From the cell containing the given text, extract its center point as (X, Y) coordinate. 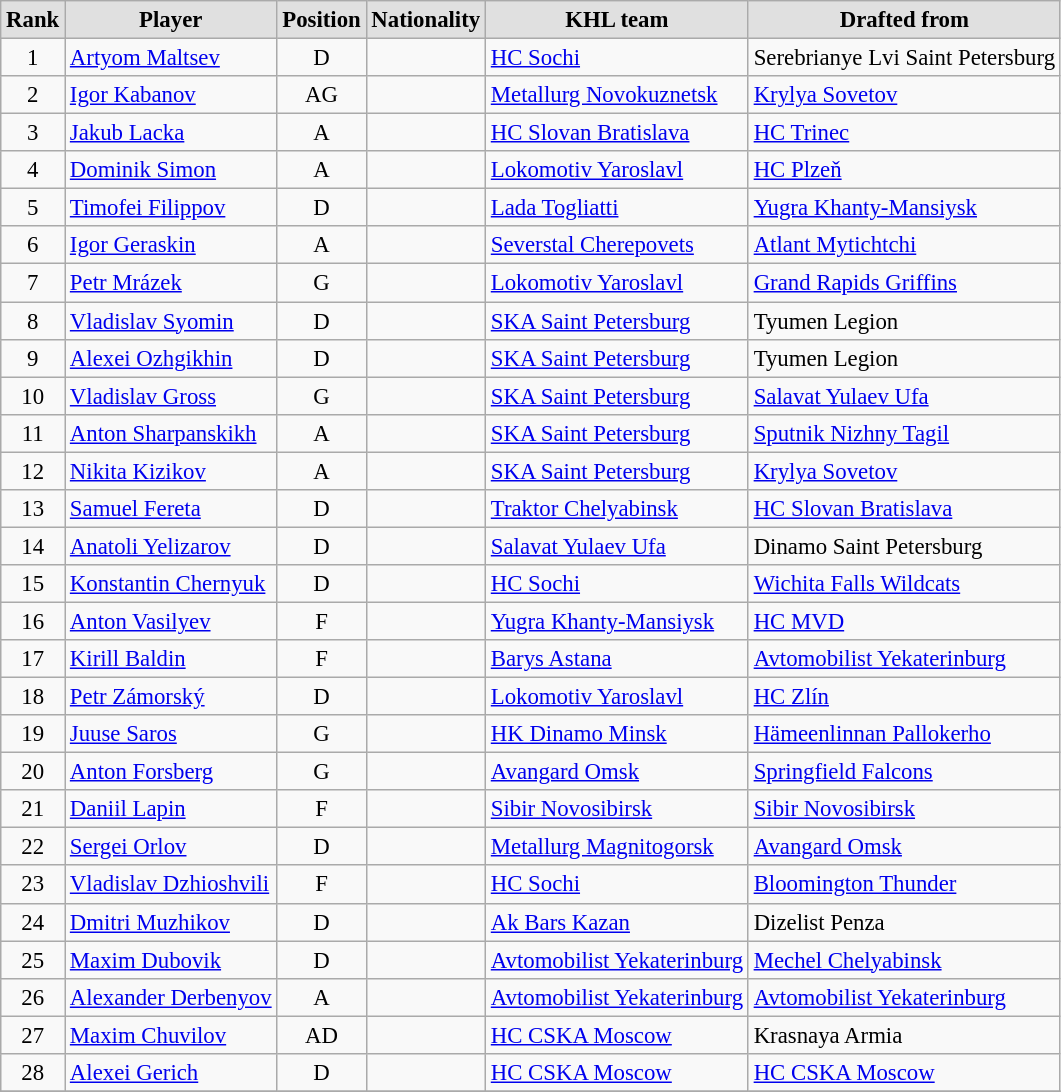
HC Zlín (904, 697)
Jakub Lacka (171, 133)
Atlant Mytichtchi (904, 245)
28 (33, 1073)
18 (33, 697)
2 (33, 95)
14 (33, 546)
Mechel Chelyabinsk (904, 960)
Alexander Derbenyov (171, 997)
Alexei Gerich (171, 1073)
Anton Vasilyev (171, 621)
Timofei Filippov (171, 208)
21 (33, 809)
Barys Astana (616, 659)
Igor Geraskin (171, 245)
10 (33, 396)
Grand Rapids Griffins (904, 283)
27 (33, 1035)
Serebrianye Lvi Saint Petersburg (904, 58)
Player (171, 20)
Konstantin Chernyuk (171, 584)
11 (33, 433)
Springfield Falcons (904, 772)
5 (33, 208)
Dizelist Penza (904, 922)
3 (33, 133)
26 (33, 997)
Sergei Orlov (171, 847)
22 (33, 847)
Petr Zámorský (171, 697)
24 (33, 922)
Igor Kabanov (171, 95)
KHL team (616, 20)
Nikita Kizikov (171, 471)
Hämeenlinnan Pallokerho (904, 734)
Lada Togliatti (616, 208)
Petr Mrázek (171, 283)
Dinamo Saint Petersburg (904, 546)
7 (33, 283)
HC Trinec (904, 133)
Vladislav Syomin (171, 321)
Samuel Fereta (171, 509)
25 (33, 960)
Anton Forsberg (171, 772)
17 (33, 659)
Dominik Simon (171, 170)
Vladislav Dzhioshvili (171, 885)
Ak Bars Kazan (616, 922)
Maxim Chuvilov (171, 1035)
Rank (33, 20)
Juuse Saros (171, 734)
Metallurg Magnitogorsk (616, 847)
4 (33, 170)
AG (322, 95)
Position (322, 20)
Bloomington Thunder (904, 885)
Alexei Ozhgikhin (171, 358)
15 (33, 584)
Anatoli Yelizarov (171, 546)
Vladislav Gross (171, 396)
12 (33, 471)
Drafted from (904, 20)
1 (33, 58)
8 (33, 321)
Krasnaya Armia (904, 1035)
Maxim Dubovik (171, 960)
Wichita Falls Wildcats (904, 584)
HK Dinamo Minsk (616, 734)
HC MVD (904, 621)
Daniil Lapin (171, 809)
20 (33, 772)
Nationality (426, 20)
19 (33, 734)
23 (33, 885)
Metallurg Novokuznetsk (616, 95)
13 (33, 509)
Sputnik Nizhny Tagil (904, 433)
Kirill Baldin (171, 659)
Traktor Chelyabinsk (616, 509)
Severstal Cherepovets (616, 245)
Dmitri Muzhikov (171, 922)
HC Plzeň (904, 170)
Artyom Maltsev (171, 58)
16 (33, 621)
6 (33, 245)
Anton Sharpanskikh (171, 433)
9 (33, 358)
AD (322, 1035)
